Extract the [x, y] coordinate from the center of the cell holding the provided text.  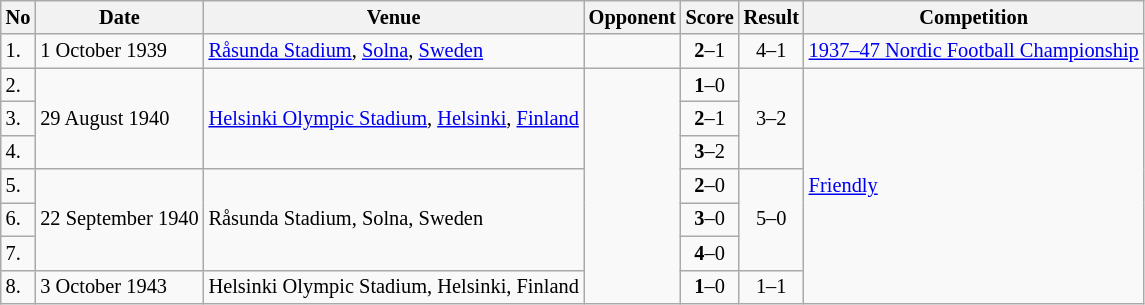
3 October 1943 [119, 287]
Friendly [974, 186]
29 August 1940 [119, 118]
4–1 [772, 51]
5. [18, 186]
Score [710, 17]
22 September 1940 [119, 220]
Opponent [632, 17]
Venue [394, 17]
Date [119, 17]
1 October 1939 [119, 51]
5–0 [772, 220]
7. [18, 253]
1. [18, 51]
2–0 [710, 186]
1937–47 Nordic Football Championship [974, 51]
2. [18, 85]
No [18, 17]
Result [772, 17]
4. [18, 152]
3–0 [710, 219]
4–0 [710, 253]
Competition [974, 17]
6. [18, 219]
3. [18, 118]
1–1 [772, 287]
8. [18, 287]
